Output the [X, Y] coordinate of the center of the cell containing the given text.  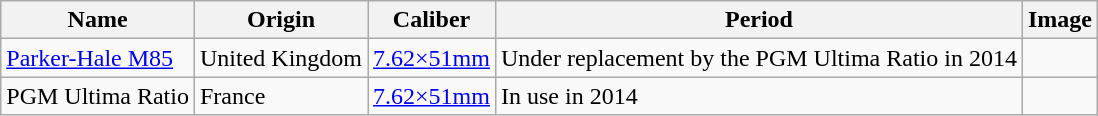
Under replacement by the PGM Ultima Ratio in 2014 [758, 58]
Parker-Hale M85 [98, 58]
Origin [280, 20]
United Kingdom [280, 58]
Caliber [432, 20]
PGM Ultima Ratio [98, 96]
In use in 2014 [758, 96]
Name [98, 20]
Period [758, 20]
Image [1060, 20]
France [280, 96]
